Capture the cell that displays the provided text and extract its [X, Y] central coordinate. 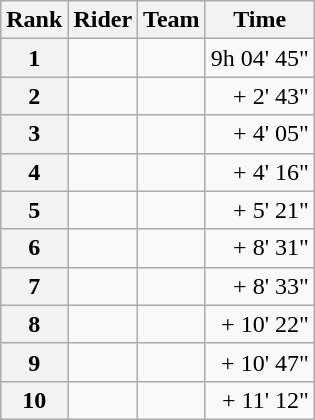
+ 10' 22" [260, 324]
10 [34, 400]
6 [34, 248]
+ 10' 47" [260, 362]
+ 11' 12" [260, 400]
Rider [103, 20]
9h 04' 45" [260, 58]
1 [34, 58]
Team [172, 20]
4 [34, 172]
3 [34, 134]
5 [34, 210]
+ 4' 05" [260, 134]
+ 5' 21" [260, 210]
2 [34, 96]
8 [34, 324]
+ 2' 43" [260, 96]
+ 8' 31" [260, 248]
7 [34, 286]
9 [34, 362]
Rank [34, 20]
Time [260, 20]
+ 4' 16" [260, 172]
+ 8' 33" [260, 286]
